From the cell containing the given text, extract its center point as (x, y) coordinate. 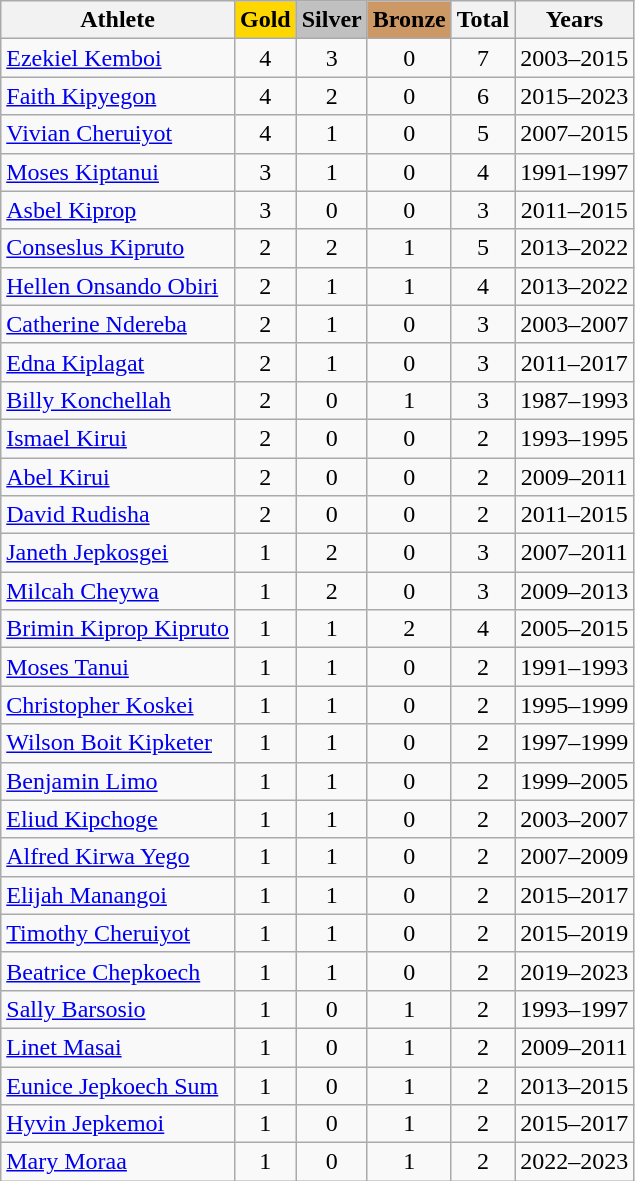
Brimin Kiprop Kipruto (118, 629)
2011–2017 (574, 362)
2009–2013 (574, 591)
2013–2015 (574, 1085)
Linet Masai (118, 1047)
Eliud Kipchoge (118, 819)
Benjamin Limo (118, 781)
Beatrice Chepkoech (118, 971)
2015–2023 (574, 96)
1993–1995 (574, 438)
2007–2015 (574, 134)
1991–1993 (574, 667)
Milcah Cheywa (118, 591)
1995–1999 (574, 705)
Moses Tanui (118, 667)
2015–2019 (574, 933)
Hellen Onsando Obiri (118, 286)
Alfred Kirwa Yego (118, 857)
2022–2023 (574, 1162)
Total (483, 20)
1993–1997 (574, 1009)
Christopher Koskei (118, 705)
2007–2011 (574, 553)
Catherine Ndereba (118, 324)
Hyvin Jepkemoi (118, 1124)
1999–2005 (574, 781)
Vivian Cheruiyot (118, 134)
1987–1993 (574, 400)
Silver (332, 20)
Abel Kirui (118, 477)
Asbel Kiprop (118, 210)
2005–2015 (574, 629)
Janeth Jepkosgei (118, 553)
Wilson Boit Kipketer (118, 743)
Mary Moraa (118, 1162)
Athlete (118, 20)
Timothy Cheruiyot (118, 933)
Faith Kipyegon (118, 96)
1997–1999 (574, 743)
Bronze (409, 20)
Years (574, 20)
7 (483, 58)
2019–2023 (574, 971)
Edna Kiplagat (118, 362)
Moses Kiptanui (118, 172)
Ezekiel Kemboi (118, 58)
2003–2015 (574, 58)
Ismael Kirui (118, 438)
2007–2009 (574, 857)
Sally Barsosio (118, 1009)
Gold (265, 20)
1991–1997 (574, 172)
Billy Konchellah (118, 400)
6 (483, 96)
David Rudisha (118, 515)
Conseslus Kipruto (118, 248)
Elijah Manangoi (118, 895)
Eunice Jepkoech Sum (118, 1085)
